From the cell containing the given text, extract its center point as [X, Y] coordinate. 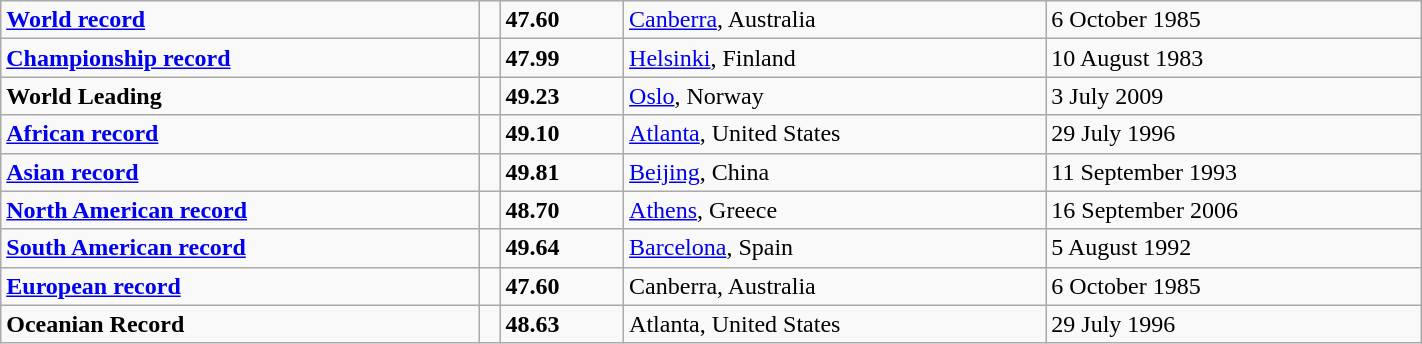
49.81 [562, 172]
16 September 2006 [1234, 210]
European record [240, 286]
49.64 [562, 248]
World Leading [240, 96]
Helsinki, Finland [835, 58]
Championship record [240, 58]
North American record [240, 210]
49.10 [562, 134]
African record [240, 134]
47.99 [562, 58]
11 September 1993 [1234, 172]
5 August 1992 [1234, 248]
48.63 [562, 324]
Barcelona, Spain [835, 248]
Athens, Greece [835, 210]
Oceanian Record [240, 324]
South American record [240, 248]
Asian record [240, 172]
10 August 1983 [1234, 58]
48.70 [562, 210]
Oslo, Norway [835, 96]
World record [240, 20]
49.23 [562, 96]
Beijing, China [835, 172]
3 July 2009 [1234, 96]
